Determine the [x, y] coordinate at the center of the cell enclosing the given text.  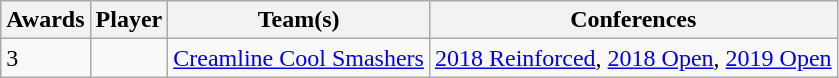
3 [46, 58]
Awards [46, 20]
2018 Reinforced, 2018 Open, 2019 Open [633, 58]
Team(s) [299, 20]
Player [129, 20]
Creamline Cool Smashers [299, 58]
Conferences [633, 20]
